From the cell containing the given text, extract its center point as (X, Y) coordinate. 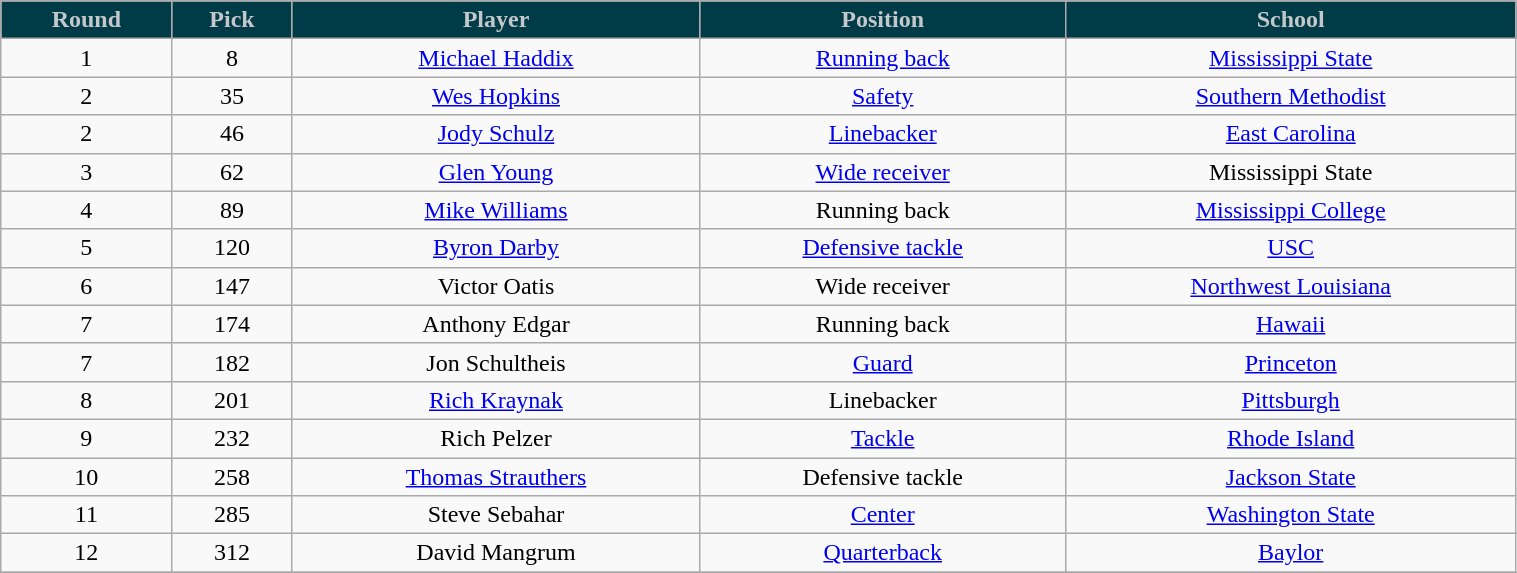
Thomas Strauthers (496, 477)
89 (232, 210)
Steve Sebahar (496, 515)
35 (232, 96)
Baylor (1290, 553)
Victor Oatis (496, 286)
3 (86, 172)
62 (232, 172)
4 (86, 210)
9 (86, 438)
232 (232, 438)
Tackle (882, 438)
Center (882, 515)
Glen Young (496, 172)
USC (1290, 248)
10 (86, 477)
6 (86, 286)
Rhode Island (1290, 438)
Northwest Louisiana (1290, 286)
147 (232, 286)
Mike Williams (496, 210)
120 (232, 248)
David Mangrum (496, 553)
Round (86, 20)
Pick (232, 20)
182 (232, 362)
46 (232, 134)
Jon Schultheis (496, 362)
School (1290, 20)
Jody Schulz (496, 134)
East Carolina (1290, 134)
Player (496, 20)
1 (86, 58)
285 (232, 515)
12 (86, 553)
312 (232, 553)
5 (86, 248)
Anthony Edgar (496, 324)
Jackson State (1290, 477)
Hawaii (1290, 324)
Position (882, 20)
Pittsburgh (1290, 400)
Princeton (1290, 362)
174 (232, 324)
Wes Hopkins (496, 96)
Byron Darby (496, 248)
Michael Haddix (496, 58)
Rich Kraynak (496, 400)
258 (232, 477)
Guard (882, 362)
Mississippi College (1290, 210)
Safety (882, 96)
Quarterback (882, 553)
Southern Methodist (1290, 96)
Rich Pelzer (496, 438)
Washington State (1290, 515)
11 (86, 515)
201 (232, 400)
